Extract the [X, Y] coordinate from the center of the cell holding the provided text.  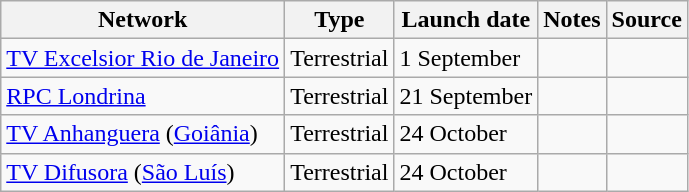
Launch date [466, 20]
1 September [466, 58]
TV Anhanguera (Goiânia) [143, 134]
Source [646, 20]
21 September [466, 96]
RPC Londrina [143, 96]
Network [143, 20]
TV Difusora (São Luís) [143, 172]
TV Excelsior Rio de Janeiro [143, 58]
Type [340, 20]
Notes [572, 20]
